Locate the cell with the specified text and output its [X, Y] center coordinate. 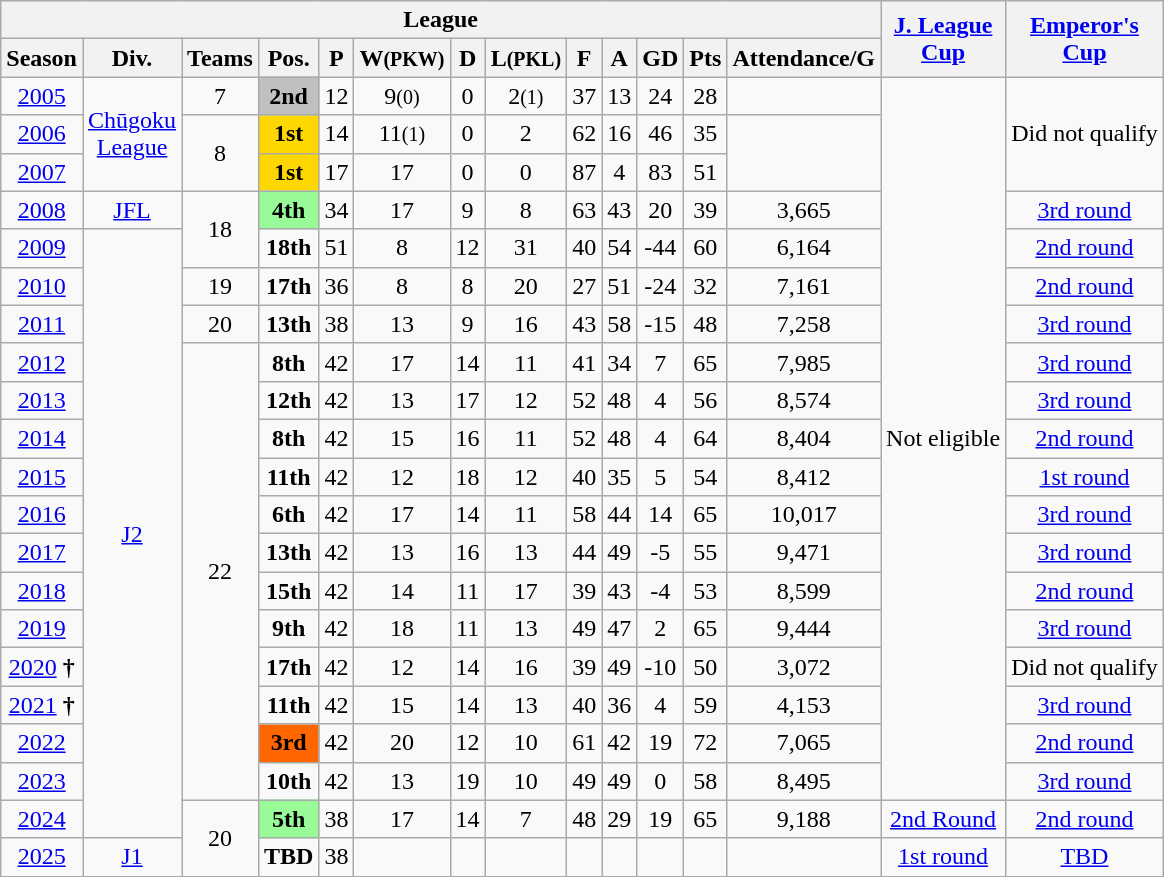
29 [620, 819]
4,153 [804, 705]
-5 [660, 553]
-44 [660, 248]
10,017 [804, 515]
2023 [42, 781]
59 [706, 705]
8,574 [804, 400]
47 [620, 629]
Not eligible [944, 438]
32 [706, 286]
7,065 [804, 743]
Attendance/G [804, 58]
31 [526, 248]
6th [288, 515]
Season [42, 58]
9(0) [402, 96]
2014 [42, 438]
22 [220, 572]
J. League Cup [944, 39]
11(1) [402, 134]
J1 [132, 857]
8,404 [804, 438]
2021 † [42, 705]
2016 [42, 515]
8,599 [804, 591]
2(1) [526, 96]
-15 [660, 324]
Pos. [288, 58]
9th [288, 629]
28 [706, 96]
-10 [660, 667]
56 [706, 400]
53 [706, 591]
9,188 [804, 819]
Pts [706, 58]
J2 [132, 534]
10th [288, 781]
A [620, 58]
3,072 [804, 667]
F [584, 58]
55 [706, 553]
2005 [42, 96]
9,444 [804, 629]
-24 [660, 286]
Emperor'sCup [1085, 39]
2008 [42, 210]
Teams [220, 58]
15th [288, 591]
5 [660, 477]
50 [706, 667]
2009 [42, 248]
2013 [42, 400]
5th [288, 819]
87 [584, 172]
2011 [42, 324]
Div. [132, 58]
P [336, 58]
61 [584, 743]
83 [660, 172]
8,412 [804, 477]
41 [584, 362]
3rd [288, 743]
8,495 [804, 781]
37 [584, 96]
3,665 [804, 210]
ChūgokuLeague [132, 134]
63 [584, 210]
2010 [42, 286]
24 [660, 96]
9,471 [804, 553]
2007 [42, 172]
2022 [42, 743]
2018 [42, 591]
2017 [42, 553]
2012 [42, 362]
27 [584, 286]
2nd [288, 96]
2025 [42, 857]
JFL [132, 210]
2019 [42, 629]
D [468, 58]
2nd Round [944, 819]
2020 † [42, 667]
12th [288, 400]
64 [706, 438]
2006 [42, 134]
2024 [42, 819]
62 [584, 134]
60 [706, 248]
72 [706, 743]
League [441, 20]
6,164 [804, 248]
-4 [660, 591]
GD [660, 58]
W(PKW) [402, 58]
7,985 [804, 362]
7,258 [804, 324]
L(PKL) [526, 58]
4th [288, 210]
46 [660, 134]
18th [288, 248]
2015 [42, 477]
7,161 [804, 286]
